Capture the cell that displays the provided text and extract its [x, y] central coordinate. 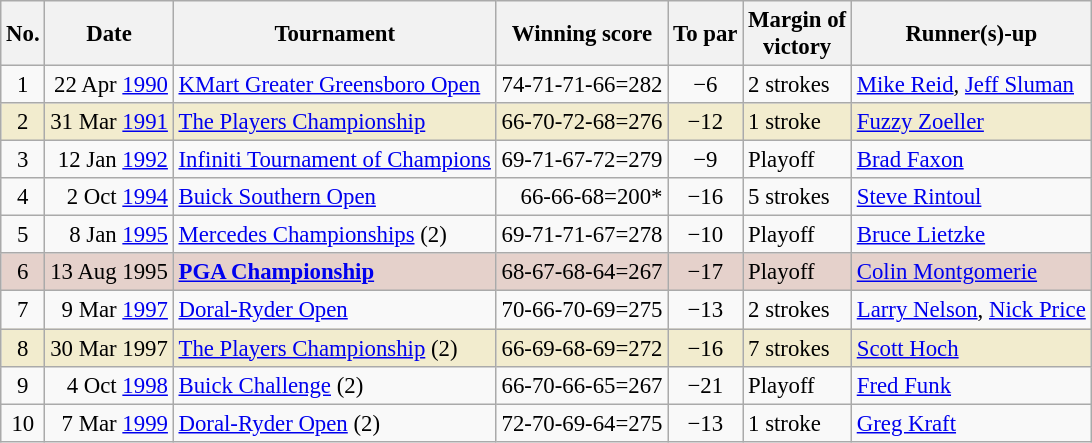
68-67-68-64=267 [582, 273]
Tournament [334, 34]
Steve Rintoul [971, 197]
2 [23, 122]
Larry Nelson, Nick Price [971, 310]
3 [23, 160]
Colin Montgomerie [971, 273]
10 [23, 423]
4 [23, 197]
Date [109, 34]
The Players Championship [334, 122]
Doral-Ryder Open [334, 310]
Bruce Lietzke [971, 235]
9 [23, 385]
69-71-67-72=279 [582, 160]
No. [23, 34]
30 Mar 1997 [109, 348]
66-70-72-68=276 [582, 122]
5 strokes [798, 197]
7 strokes [798, 348]
8 [23, 348]
8 Jan 1995 [109, 235]
7 [23, 310]
66-69-68-69=272 [582, 348]
−17 [706, 273]
To par [706, 34]
Fred Funk [971, 385]
6 [23, 273]
Infiniti Tournament of Champions [334, 160]
66-66-68=200* [582, 197]
Winning score [582, 34]
22 Apr 1990 [109, 85]
−10 [706, 235]
Greg Kraft [971, 423]
66-70-66-65=267 [582, 385]
Doral-Ryder Open (2) [334, 423]
4 Oct 1998 [109, 385]
−12 [706, 122]
9 Mar 1997 [109, 310]
Mike Reid, Jeff Sluman [971, 85]
1 [23, 85]
Fuzzy Zoeller [971, 122]
Brad Faxon [971, 160]
Scott Hoch [971, 348]
KMart Greater Greensboro Open [334, 85]
70-66-70-69=275 [582, 310]
12 Jan 1992 [109, 160]
69-71-71-67=278 [582, 235]
−9 [706, 160]
31 Mar 1991 [109, 122]
74-71-71-66=282 [582, 85]
2 Oct 1994 [109, 197]
Buick Challenge (2) [334, 385]
Buick Southern Open [334, 197]
Margin ofvictory [798, 34]
−6 [706, 85]
72-70-69-64=275 [582, 423]
PGA Championship [334, 273]
Mercedes Championships (2) [334, 235]
13 Aug 1995 [109, 273]
−21 [706, 385]
7 Mar 1999 [109, 423]
The Players Championship (2) [334, 348]
Runner(s)-up [971, 34]
5 [23, 235]
